Output the [x, y] coordinate of the center of the cell containing the given text.  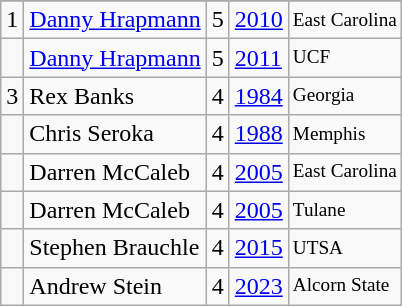
2015 [258, 248]
Georgia [344, 96]
2010 [258, 20]
UTSA [344, 248]
1988 [258, 134]
UCF [344, 58]
Alcorn State [344, 286]
1984 [258, 96]
3 [12, 96]
Memphis [344, 134]
2011 [258, 58]
Andrew Stein [115, 286]
2023 [258, 286]
1 [12, 20]
Tulane [344, 210]
Stephen Brauchle [115, 248]
Rex Banks [115, 96]
Chris Seroka [115, 134]
